Provide the (X, Y) coordinate of the cell's center where the given text is located.  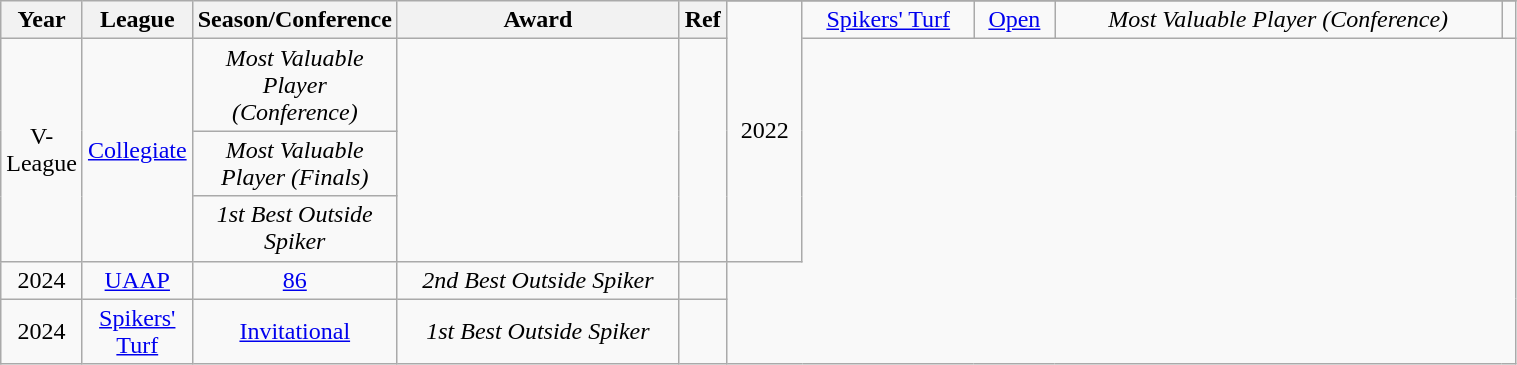
Open (1014, 20)
Collegiate (137, 150)
Ref (702, 20)
Award (538, 20)
2022 (764, 131)
86 (294, 280)
Season/Conference (294, 20)
V-League (42, 150)
Most Valuable Player (Finals) (294, 164)
2nd Best Outside Spiker (538, 280)
UAAP (137, 280)
Year (42, 20)
Invitational (294, 332)
League (137, 20)
